Identify which cell holds the provided text, then report its [X, Y] central coordinate. 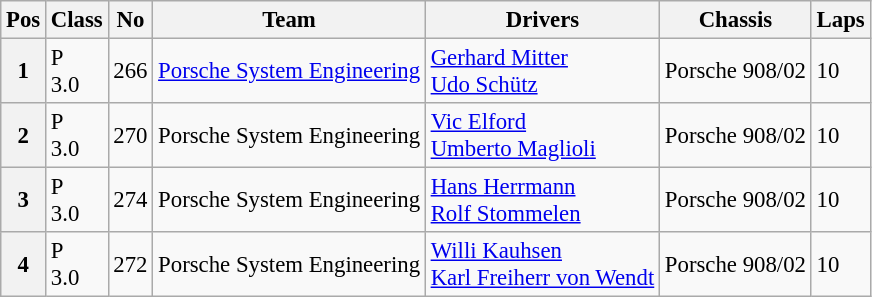
Chassis [736, 20]
274 [130, 200]
3 [24, 200]
4 [24, 264]
Team [290, 20]
Drivers [542, 20]
270 [130, 136]
Vic Elford Umberto Maglioli [542, 136]
Class [78, 20]
Gerhard Mitter Udo Schütz [542, 72]
272 [130, 264]
Pos [24, 20]
1 [24, 72]
No [130, 20]
Hans Herrmann Rolf Stommelen [542, 200]
266 [130, 72]
2 [24, 136]
Laps [840, 20]
Willi Kauhsen Karl Freiherr von Wendt [542, 264]
